Locate the cell with the specified text and output its [x, y] center coordinate. 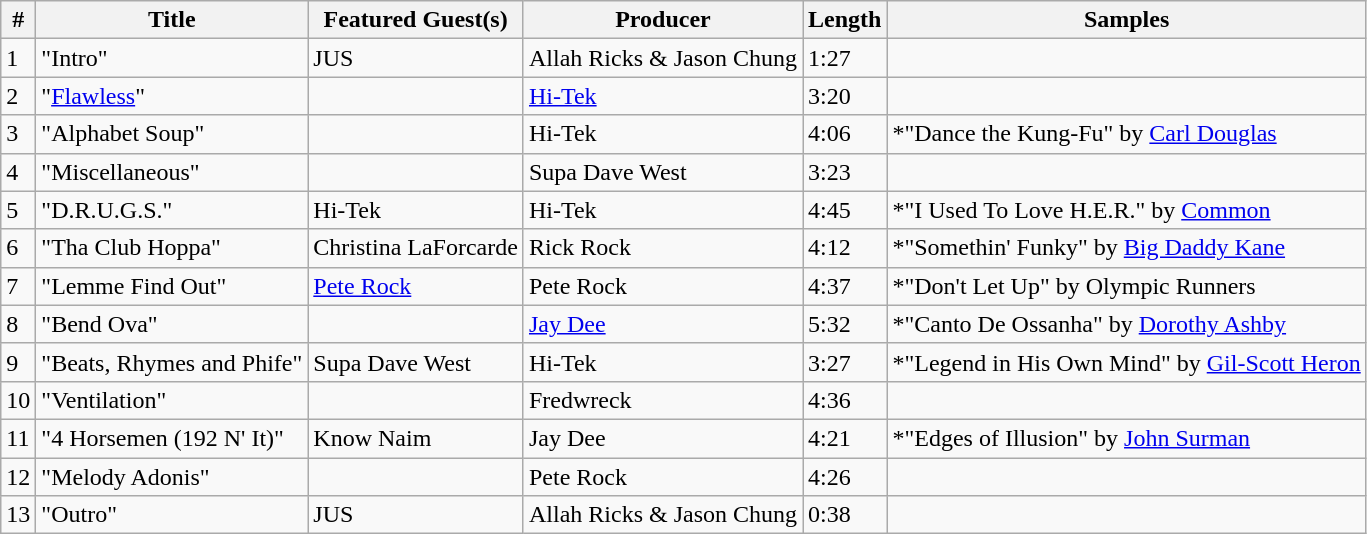
Fredwreck [662, 400]
Producer [662, 20]
"Lemme Find Out" [172, 286]
"Tha Club Hoppa" [172, 248]
1 [18, 58]
Christina LaForcarde [416, 248]
4:06 [845, 134]
Know Naim [416, 438]
12 [18, 477]
# [18, 20]
*"I Used To Love H.E.R." by Common [1126, 210]
11 [18, 438]
"Beats, Rhymes and Phife" [172, 362]
"Flawless" [172, 96]
*"Dance the Kung-Fu" by Carl Douglas [1126, 134]
*"Canto De Ossanha" by Dorothy Ashby [1126, 324]
"Outro" [172, 515]
Rick Rock [662, 248]
9 [18, 362]
4:45 [845, 210]
Samples [1126, 20]
3:20 [845, 96]
10 [18, 400]
4:26 [845, 477]
Length [845, 20]
"D.R.U.G.S." [172, 210]
"Intro" [172, 58]
0:38 [845, 515]
4 [18, 172]
Title [172, 20]
5:32 [845, 324]
"Melody Adonis" [172, 477]
6 [18, 248]
3:27 [845, 362]
*"Edges of Illusion" by John Surman [1126, 438]
*"Don't Let Up" by Olympic Runners [1126, 286]
"4 Horsemen (192 N' It)" [172, 438]
"Miscellaneous" [172, 172]
4:21 [845, 438]
7 [18, 286]
3 [18, 134]
1:27 [845, 58]
"Alphabet Soup" [172, 134]
Featured Guest(s) [416, 20]
13 [18, 515]
*"Somethin' Funky" by Big Daddy Kane [1126, 248]
2 [18, 96]
3:23 [845, 172]
*"Legend in His Own Mind" by Gil-Scott Heron [1126, 362]
4:12 [845, 248]
4:36 [845, 400]
"Ventilation" [172, 400]
"Bend Ova" [172, 324]
4:37 [845, 286]
8 [18, 324]
5 [18, 210]
